Return the [X, Y] coordinate for the center point of the cell that contains the specified text.  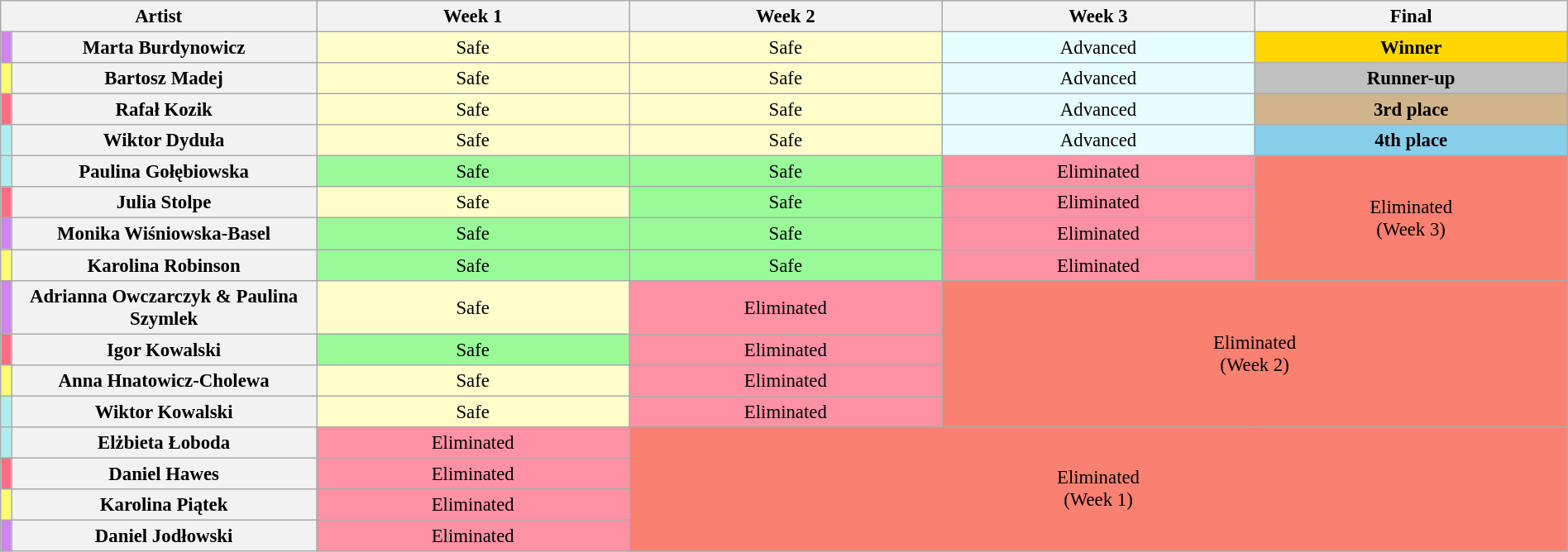
Rafał Kozik [164, 110]
Julia Stolpe [164, 202]
Bartosz Madej [164, 79]
Week 2 [786, 17]
Monika Wiśniowska-Basel [164, 234]
Igor Kowalski [164, 350]
Week 1 [473, 17]
Paulina Gołębiowska [164, 172]
Wiktor Kowalski [164, 412]
Eliminated(Week 2) [1255, 354]
4th place [1411, 140]
Anna Hnatowicz-Cholewa [164, 380]
Marta Burdynowicz [164, 48]
Week 3 [1098, 17]
Runner-up [1411, 79]
Winner [1411, 48]
Eliminated(Week 1) [1098, 489]
Karolina Robinson [164, 265]
Adrianna Owczarczyk & Paulina Szymlek [164, 307]
Wiktor Dyduła [164, 140]
3rd place [1411, 110]
Eliminated(Week 3) [1411, 218]
Daniel Hawes [164, 473]
Final [1411, 17]
Artist [159, 17]
Daniel Jodłowski [164, 535]
Elżbieta Łoboda [164, 443]
Karolina Piątek [164, 505]
